Output the [X, Y] coordinate of the center of the cell containing the given text.  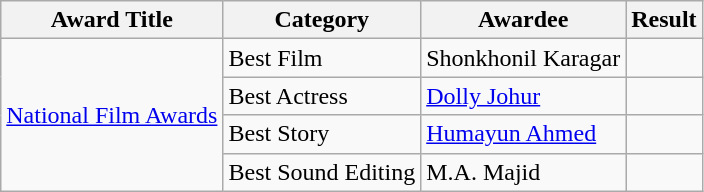
Humayun Ahmed [524, 134]
Award Title [112, 20]
Best Film [322, 58]
Shonkhonil Karagar [524, 58]
Result [664, 20]
Best Story [322, 134]
Best Actress [322, 96]
Category [322, 20]
M.A. Majid [524, 172]
Dolly Johur [524, 96]
Best Sound Editing [322, 172]
National Film Awards [112, 115]
Awardee [524, 20]
